Locate the cell with the specified text and output its [x, y] center coordinate. 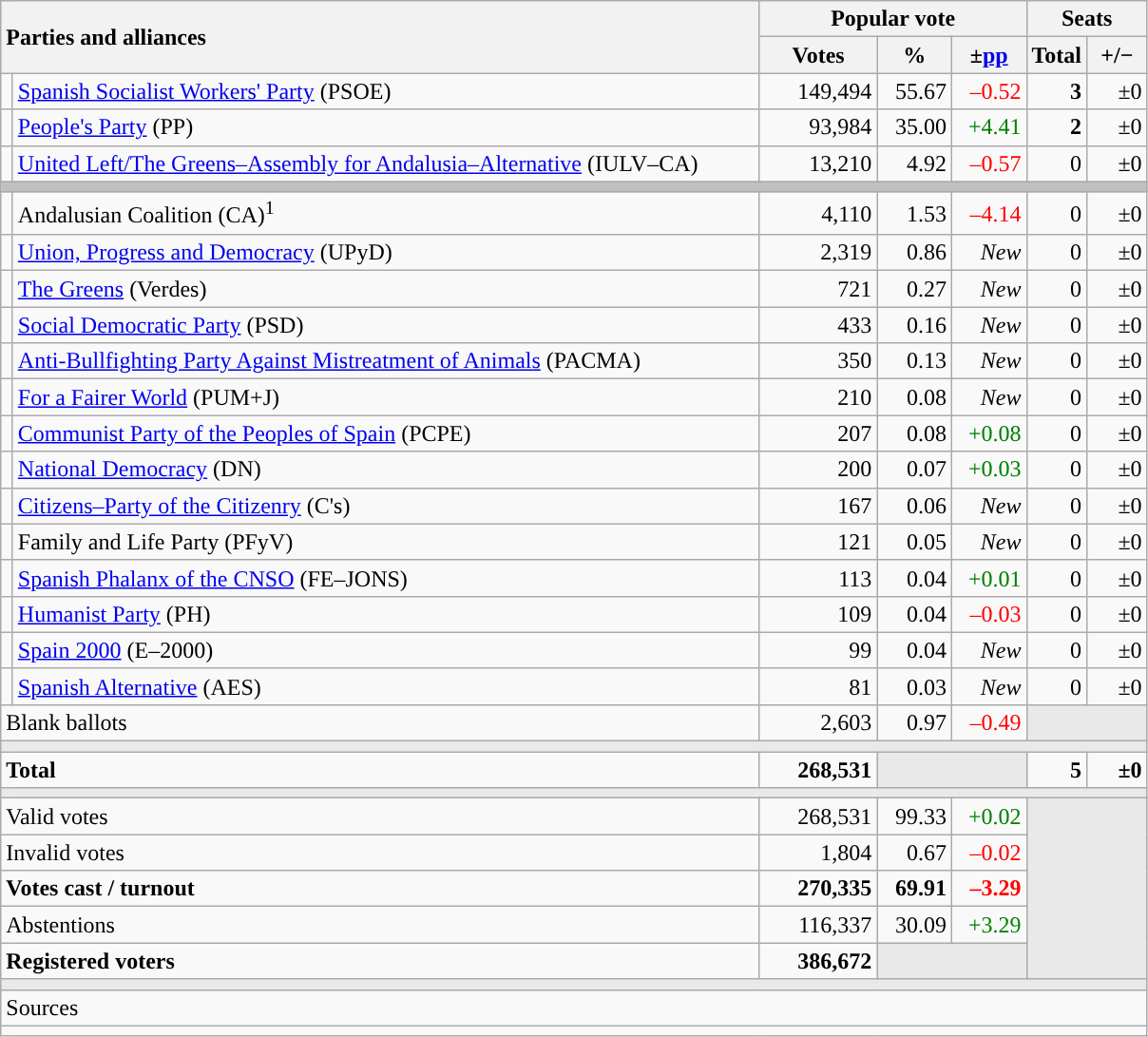
Parties and alliances [380, 37]
0.97 [914, 722]
121 [818, 542]
109 [818, 614]
Seats [1087, 19]
Anti-Bullfighting Party Against Mistreatment of Animals (PACMA) [386, 361]
1,804 [818, 853]
30.09 [914, 925]
5 [1057, 770]
0.16 [914, 325]
Abstentions [380, 925]
200 [818, 470]
+4.41 [988, 127]
+/− [1118, 55]
4,110 [818, 213]
±pp [988, 55]
+0.01 [988, 578]
Votes cast / turnout [380, 889]
55.67 [914, 91]
United Left/The Greens–Assembly for Andalusia–Alternative (IULV–CA) [386, 163]
3 [1057, 91]
Social Democratic Party (PSD) [386, 325]
2 [1057, 127]
–0.57 [988, 163]
Spain 2000 (E–2000) [386, 650]
+0.02 [988, 816]
433 [818, 325]
People's Party (PP) [386, 127]
Humanist Party (PH) [386, 614]
167 [818, 506]
386,672 [818, 961]
–3.29 [988, 889]
93,984 [818, 127]
0.86 [914, 253]
Spanish Alternative (AES) [386, 686]
4.92 [914, 163]
99 [818, 650]
35.00 [914, 127]
Communist Party of the Peoples of Spain (PCPE) [386, 433]
Registered voters [380, 961]
National Democracy (DN) [386, 470]
Spanish Socialist Workers' Party (PSOE) [386, 91]
Family and Life Party (PFyV) [386, 542]
Sources [574, 1008]
Citizens–Party of the Citizenry (C's) [386, 506]
For a Fairer World (PUM+J) [386, 397]
+3.29 [988, 925]
0.67 [914, 853]
–0.03 [988, 614]
113 [818, 578]
0.05 [914, 542]
270,335 [818, 889]
116,337 [818, 925]
2,603 [818, 722]
% [914, 55]
2,319 [818, 253]
Valid votes [380, 816]
Andalusian Coalition (CA)1 [386, 213]
Invalid votes [380, 853]
The Greens (Verdes) [386, 289]
0.06 [914, 506]
Popular vote [893, 19]
350 [818, 361]
Blank ballots [380, 722]
0.03 [914, 686]
1.53 [914, 213]
149,494 [818, 91]
–4.14 [988, 213]
13,210 [818, 163]
69.91 [914, 889]
–0.52 [988, 91]
+0.08 [988, 433]
207 [818, 433]
Votes [818, 55]
0.13 [914, 361]
99.33 [914, 816]
0.27 [914, 289]
Union, Progress and Democracy (UPyD) [386, 253]
81 [818, 686]
+0.03 [988, 470]
210 [818, 397]
Spanish Phalanx of the CNSO (FE–JONS) [386, 578]
–0.49 [988, 722]
721 [818, 289]
–0.02 [988, 853]
0.07 [914, 470]
